Detect which cell encompasses the target text, then output its [X, Y] center coordinate. 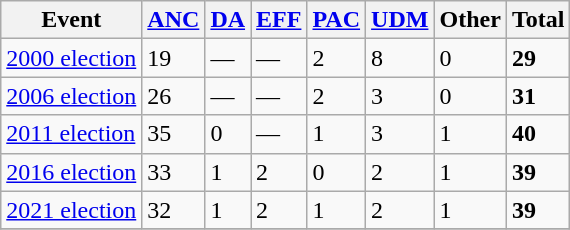
2016 election [72, 172]
40 [538, 134]
33 [174, 172]
Total [538, 20]
35 [174, 134]
Other [470, 20]
EFF [279, 20]
26 [174, 96]
32 [174, 210]
2006 election [72, 96]
ANC [174, 20]
2011 election [72, 134]
8 [400, 58]
19 [174, 58]
2021 election [72, 210]
UDM [400, 20]
29 [538, 58]
Event [72, 20]
31 [538, 96]
PAC [336, 20]
2000 election [72, 58]
DA [228, 20]
